Search for the cell housing the specified text and yield its (X, Y) center coordinate. 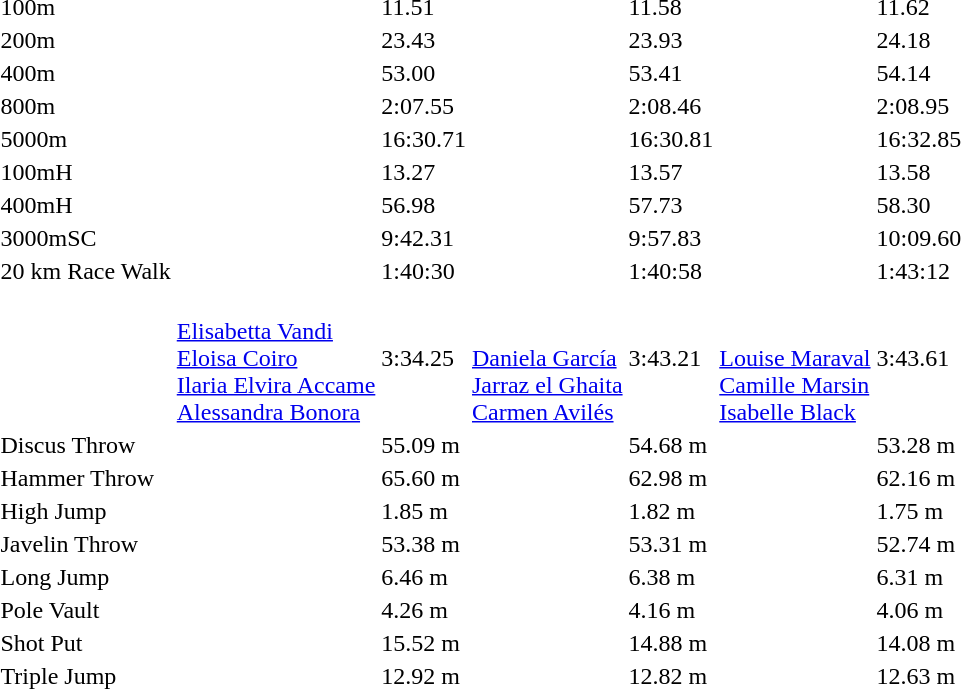
Louise MaravalCamille MarsinIsabelle Black (795, 358)
1:40:30 (424, 271)
65.60 m (424, 478)
6.46 m (424, 577)
1:40:58 (671, 271)
1.82 m (671, 511)
16:30.81 (671, 139)
62.98 m (671, 478)
1.85 m (424, 511)
54.68 m (671, 445)
23.93 (671, 40)
56.98 (424, 205)
53.41 (671, 73)
13.27 (424, 172)
16:30.71 (424, 139)
23.43 (424, 40)
53.31 m (671, 544)
4.16 m (671, 610)
3:43.21 (671, 358)
53.38 m (424, 544)
3:34.25 (424, 358)
2:07.55 (424, 106)
13.57 (671, 172)
57.73 (671, 205)
Daniela GarcíaJarraz el GhaitaCarmen Avilés (547, 358)
2:08.46 (671, 106)
14.88 m (671, 643)
Elisabetta VandiEloisa CoiroIlaria Elvira AccameAlessandra Bonora (276, 358)
55.09 m (424, 445)
4.26 m (424, 610)
9:57.83 (671, 238)
15.52 m (424, 643)
6.38 m (671, 577)
53.00 (424, 73)
9:42.31 (424, 238)
